Provide the (X, Y) coordinate of the cell's center where the given text is located.  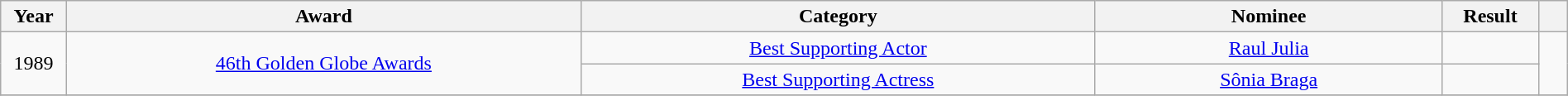
Best Supporting Actor (838, 48)
Category (838, 17)
1989 (34, 64)
Nominee (1269, 17)
Raul Julia (1269, 48)
Result (1490, 17)
Year (34, 17)
Award (323, 17)
46th Golden Globe Awards (323, 64)
Sônia Braga (1269, 79)
Best Supporting Actress (838, 79)
